Output the (x, y) coordinate of the center of the cell containing the given text.  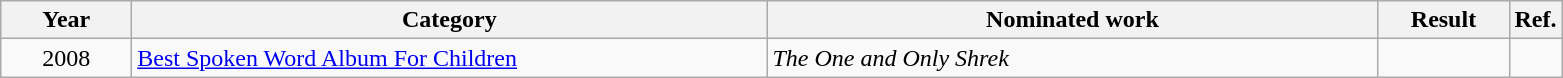
Best Spoken Word Album For Children (450, 58)
Year (66, 20)
Category (450, 20)
2008 (66, 58)
Nominated work (1072, 20)
Result (1444, 20)
Ref. (1536, 20)
The One and Only Shrek (1072, 58)
